Return (x, y) of the center of cell containing provided text 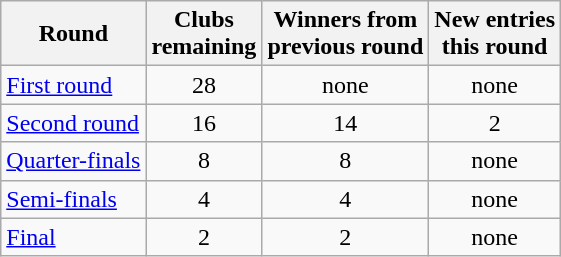
28 (204, 85)
14 (346, 123)
New entriesthis round (495, 34)
16 (204, 123)
Final (74, 237)
Quarter-finals (74, 161)
Winners fromprevious round (346, 34)
First round (74, 85)
Clubsremaining (204, 34)
Second round (74, 123)
Semi-finals (74, 199)
Round (74, 34)
